Extract the [X, Y] coordinate from the center of the cell holding the provided text.  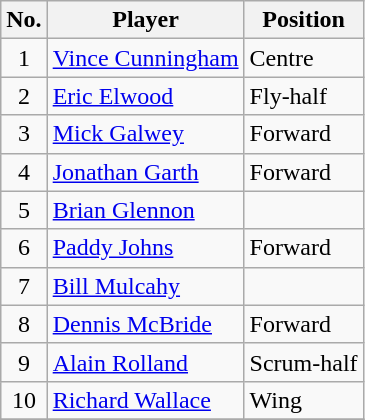
Alain Rolland [146, 362]
Eric Elwood [146, 96]
Fly-half [304, 96]
10 [24, 400]
4 [24, 172]
3 [24, 134]
6 [24, 248]
Scrum-half [304, 362]
Position [304, 20]
7 [24, 286]
Mick Galwey [146, 134]
2 [24, 96]
No. [24, 20]
Richard Wallace [146, 400]
Player [146, 20]
Vince Cunningham [146, 58]
8 [24, 324]
5 [24, 210]
1 [24, 58]
Dennis McBride [146, 324]
Jonathan Garth [146, 172]
Paddy Johns [146, 248]
Centre [304, 58]
Bill Mulcahy [146, 286]
9 [24, 362]
Wing [304, 400]
Brian Glennon [146, 210]
